Extract the [X, Y] coordinate from the center of the cell holding the provided text.  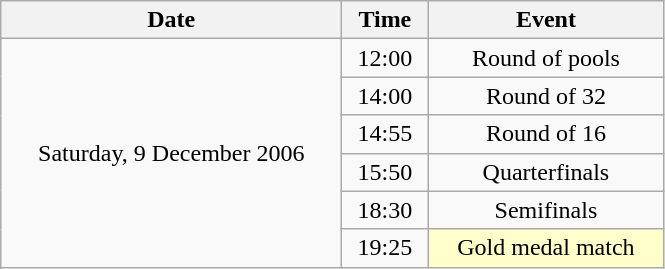
15:50 [385, 172]
Event [546, 20]
Date [172, 20]
Round of 32 [546, 96]
14:00 [385, 96]
18:30 [385, 210]
Time [385, 20]
19:25 [385, 248]
Round of 16 [546, 134]
Semifinals [546, 210]
12:00 [385, 58]
14:55 [385, 134]
Gold medal match [546, 248]
Round of pools [546, 58]
Quarterfinals [546, 172]
Saturday, 9 December 2006 [172, 153]
